Identify which cell holds the provided text, then report its [X, Y] central coordinate. 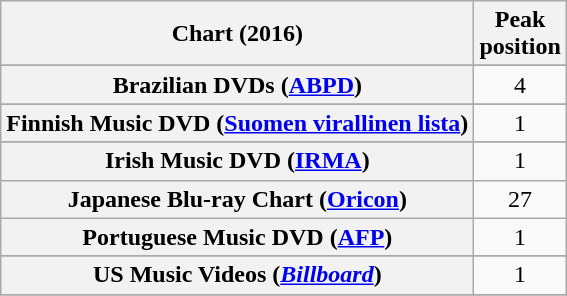
Peak position [520, 34]
Irish Music DVD (IRMA) [238, 161]
Chart (2016) [238, 34]
4 [520, 85]
US Music Videos (Billboard) [238, 275]
Portuguese Music DVD (AFP) [238, 237]
Brazilian DVDs (ABPD) [238, 85]
Japanese Blu-ray Chart (Oricon) [238, 199]
27 [520, 199]
Finnish Music DVD (Suomen virallinen lista) [238, 123]
